Output the [X, Y] coordinate of the center of the cell containing the given text.  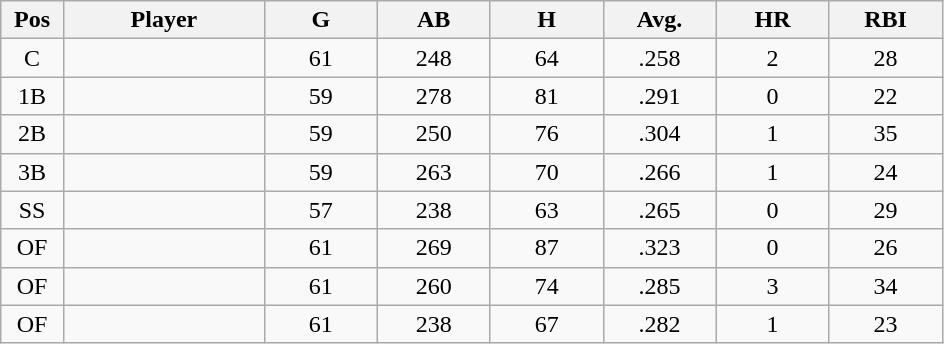
C [32, 58]
34 [886, 286]
3 [772, 286]
67 [546, 324]
87 [546, 248]
2 [772, 58]
24 [886, 172]
29 [886, 210]
.282 [660, 324]
74 [546, 286]
64 [546, 58]
.285 [660, 286]
28 [886, 58]
269 [434, 248]
3B [32, 172]
Pos [32, 20]
HR [772, 20]
263 [434, 172]
.304 [660, 134]
2B [32, 134]
Player [164, 20]
260 [434, 286]
G [320, 20]
.266 [660, 172]
Avg. [660, 20]
.265 [660, 210]
250 [434, 134]
35 [886, 134]
RBI [886, 20]
248 [434, 58]
57 [320, 210]
SS [32, 210]
.291 [660, 96]
81 [546, 96]
76 [546, 134]
63 [546, 210]
22 [886, 96]
1B [32, 96]
AB [434, 20]
.323 [660, 248]
26 [886, 248]
70 [546, 172]
H [546, 20]
278 [434, 96]
.258 [660, 58]
23 [886, 324]
